Scan for the cell matching the given text and deliver its [X, Y] coordinate at center. 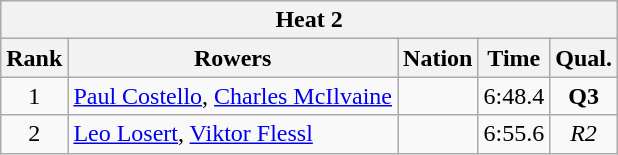
Q3 [584, 96]
Rowers [233, 58]
Qual. [584, 58]
6:48.4 [514, 96]
Nation [438, 58]
Time [514, 58]
Leo Losert, Viktor Flessl [233, 134]
R2 [584, 134]
Paul Costello, Charles McIlvaine [233, 96]
2 [34, 134]
Rank [34, 58]
6:55.6 [514, 134]
1 [34, 96]
Heat 2 [310, 20]
